Output the (X, Y) coordinate of the center of the cell containing the given text.  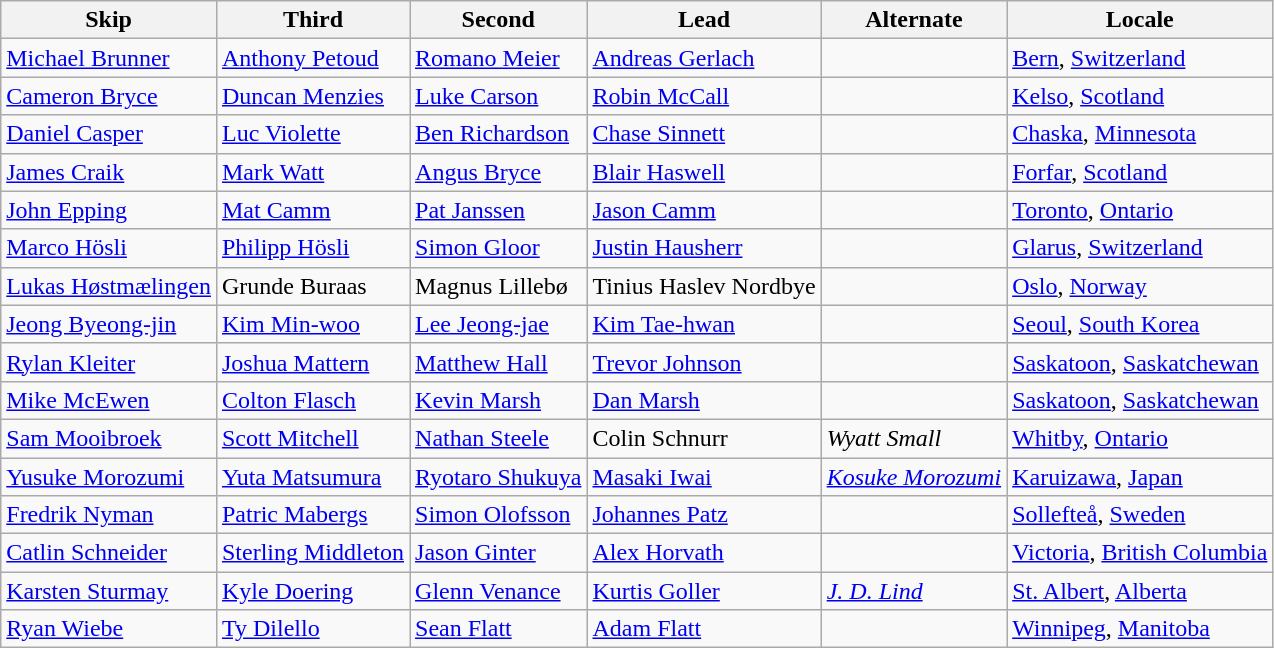
Fredrik Nyman (109, 515)
Magnus Lillebø (498, 286)
Scott Mitchell (312, 438)
Ryotaro Shukuya (498, 477)
Daniel Casper (109, 134)
Third (312, 20)
Lee Jeong-jae (498, 324)
Jason Ginter (498, 553)
Toronto, Ontario (1140, 210)
Tinius Haslev Nordbye (704, 286)
Kevin Marsh (498, 400)
Colton Flasch (312, 400)
Luc Violette (312, 134)
Kurtis Goller (704, 591)
Duncan Menzies (312, 96)
Trevor Johnson (704, 362)
Second (498, 20)
Skip (109, 20)
Chaska, Minnesota (1140, 134)
Robin McCall (704, 96)
Catlin Schneider (109, 553)
Mike McEwen (109, 400)
Mark Watt (312, 172)
Kim Min-woo (312, 324)
Anthony Petoud (312, 58)
Patric Mabergs (312, 515)
Masaki Iwai (704, 477)
Jason Camm (704, 210)
Kelso, Scotland (1140, 96)
Pat Janssen (498, 210)
Yuta Matsumura (312, 477)
John Epping (109, 210)
Marco Hösli (109, 248)
Oslo, Norway (1140, 286)
Jeong Byeong-jin (109, 324)
Mat Camm (312, 210)
Luke Carson (498, 96)
Simon Olofsson (498, 515)
Locale (1140, 20)
Andreas Gerlach (704, 58)
Dan Marsh (704, 400)
Romano Meier (498, 58)
Angus Bryce (498, 172)
Grunde Buraas (312, 286)
Alex Horvath (704, 553)
Sollefteå, Sweden (1140, 515)
Wyatt Small (914, 438)
Sterling Middleton (312, 553)
Karuizawa, Japan (1140, 477)
Chase Sinnett (704, 134)
Seoul, South Korea (1140, 324)
Sean Flatt (498, 629)
Rylan Kleiter (109, 362)
Nathan Steele (498, 438)
Lead (704, 20)
Blair Haswell (704, 172)
Michael Brunner (109, 58)
Whitby, Ontario (1140, 438)
Alternate (914, 20)
Forfar, Scotland (1140, 172)
Matthew Hall (498, 362)
Joshua Mattern (312, 362)
Kosuke Morozumi (914, 477)
Yusuke Morozumi (109, 477)
Ty Dilello (312, 629)
Cameron Bryce (109, 96)
Karsten Sturmay (109, 591)
Ryan Wiebe (109, 629)
Glenn Venance (498, 591)
St. Albert, Alberta (1140, 591)
J. D. Lind (914, 591)
Colin Schnurr (704, 438)
Lukas Høstmælingen (109, 286)
Bern, Switzerland (1140, 58)
Victoria, British Columbia (1140, 553)
Johannes Patz (704, 515)
Glarus, Switzerland (1140, 248)
Kim Tae-hwan (704, 324)
Philipp Hösli (312, 248)
Sam Mooibroek (109, 438)
Winnipeg, Manitoba (1140, 629)
Justin Hausherr (704, 248)
Simon Gloor (498, 248)
Ben Richardson (498, 134)
Kyle Doering (312, 591)
Adam Flatt (704, 629)
James Craik (109, 172)
